Output the [x, y] coordinate of the center of the cell containing the given text.  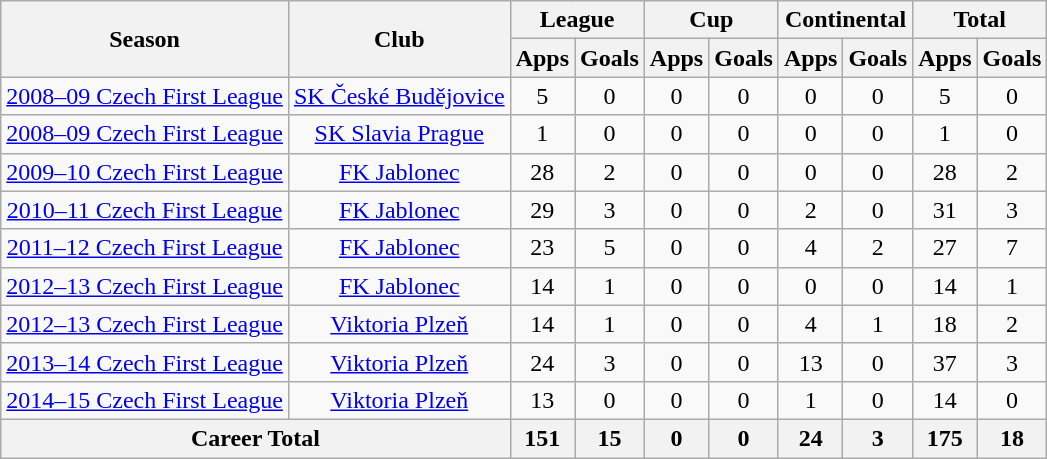
37 [945, 362]
27 [945, 248]
15 [610, 438]
Cup [711, 20]
SK Slavia Prague [399, 134]
151 [542, 438]
29 [542, 210]
Career Total [256, 438]
2009–10 Czech First League [145, 172]
2013–14 Czech First League [145, 362]
League [577, 20]
175 [945, 438]
7 [1012, 248]
2011–12 Czech First League [145, 248]
Season [145, 39]
2014–15 Czech First League [145, 400]
Continental [845, 20]
23 [542, 248]
Club [399, 39]
2010–11 Czech First League [145, 210]
Total [980, 20]
31 [945, 210]
SK České Budějovice [399, 96]
